Find where the given text appears and provide that cell's center as (x, y) coordinate. 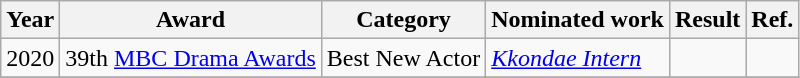
Category (403, 20)
39th MBC Drama Awards (191, 58)
2020 (30, 58)
Nominated work (578, 20)
Best New Actor (403, 58)
Award (191, 20)
Ref. (772, 20)
Year (30, 20)
Result (707, 20)
Kkondae Intern (578, 58)
